Output the (X, Y) coordinate of the center of the cell containing the given text.  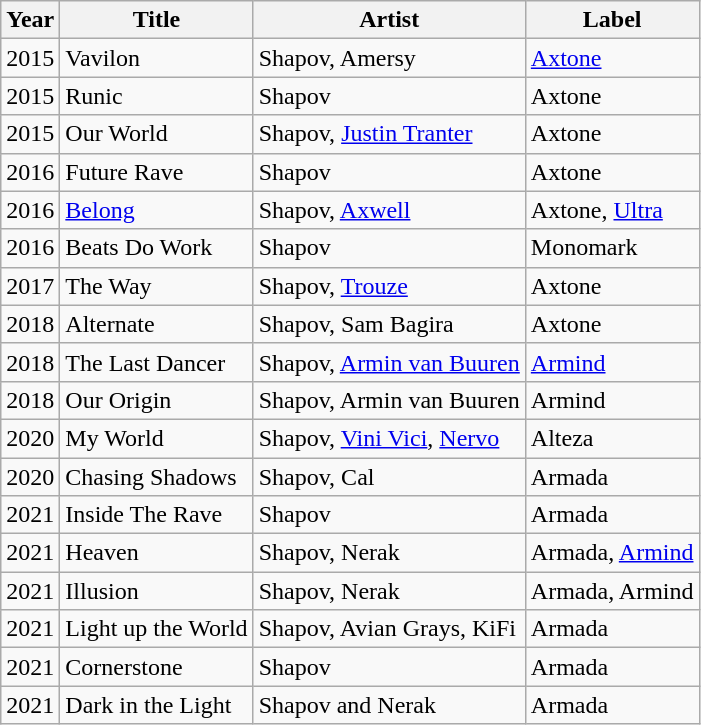
Shapov, Avian Grays, KiFi (389, 629)
Dark in the Light (156, 705)
The Last Dancer (156, 362)
Shapov, Axwell (389, 210)
Light up the World (156, 629)
Shapov, Cal (389, 477)
Heaven (156, 553)
2017 (30, 286)
Monomark (612, 248)
Cornerstone (156, 667)
Shapov, Trouze (389, 286)
Our Origin (156, 400)
Runic (156, 96)
Shapov, Sam Bagira (389, 324)
Illusion (156, 591)
Shapov, Amersy (389, 58)
Shapov and Nerak (389, 705)
Alternate (156, 324)
Vavilon (156, 58)
The Way (156, 286)
Future Rave (156, 172)
Artist (389, 20)
Label (612, 20)
Alteza (612, 438)
Our World (156, 134)
Axtone, Ultra (612, 210)
Belong (156, 210)
Chasing Shadows (156, 477)
My World (156, 438)
Shapov, Justin Tranter (389, 134)
Inside The Rave (156, 515)
Beats Do Work (156, 248)
Year (30, 20)
Shapov, Vini Vici, Nervo (389, 438)
Title (156, 20)
